Search for the cell housing the specified text and yield its [X, Y] center coordinate. 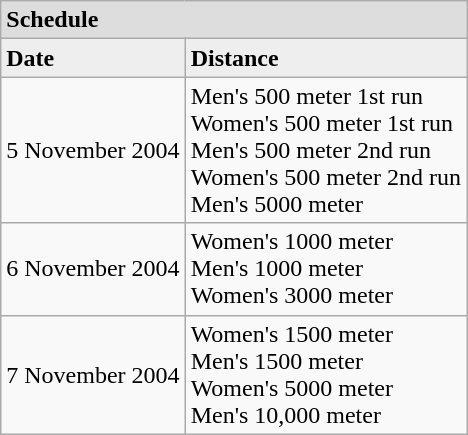
7 November 2004 [93, 374]
5 November 2004 [93, 150]
Women's 1000 meterMen's 1000 meterWomen's 3000 meter [326, 269]
Men's 500 meter 1st runWomen's 500 meter 1st runMen's 500 meter 2nd runWomen's 500 meter 2nd runMen's 5000 meter [326, 150]
Date [93, 58]
Schedule [234, 20]
Distance [326, 58]
6 November 2004 [93, 269]
Women's 1500 meterMen's 1500 meterWomen's 5000 meterMen's 10,000 meter [326, 374]
